Extract the [X, Y] coordinate from the center of the cell holding the provided text.  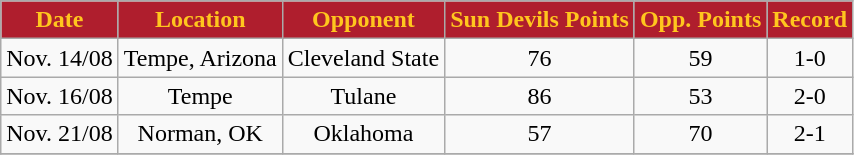
70 [700, 134]
86 [540, 96]
53 [700, 96]
Opp. Points [700, 20]
Norman, OK [200, 134]
Sun Devils Points [540, 20]
59 [700, 58]
76 [540, 58]
2-1 [810, 134]
2-0 [810, 96]
Nov. 21/08 [60, 134]
Nov. 14/08 [60, 58]
Cleveland State [363, 58]
Nov. 16/08 [60, 96]
Tempe [200, 96]
Tulane [363, 96]
1-0 [810, 58]
Record [810, 20]
57 [540, 134]
Tempe, Arizona [200, 58]
Location [200, 20]
Oklahoma [363, 134]
Date [60, 20]
Opponent [363, 20]
